Find where the given text appears and provide that cell's center as [X, Y] coordinate. 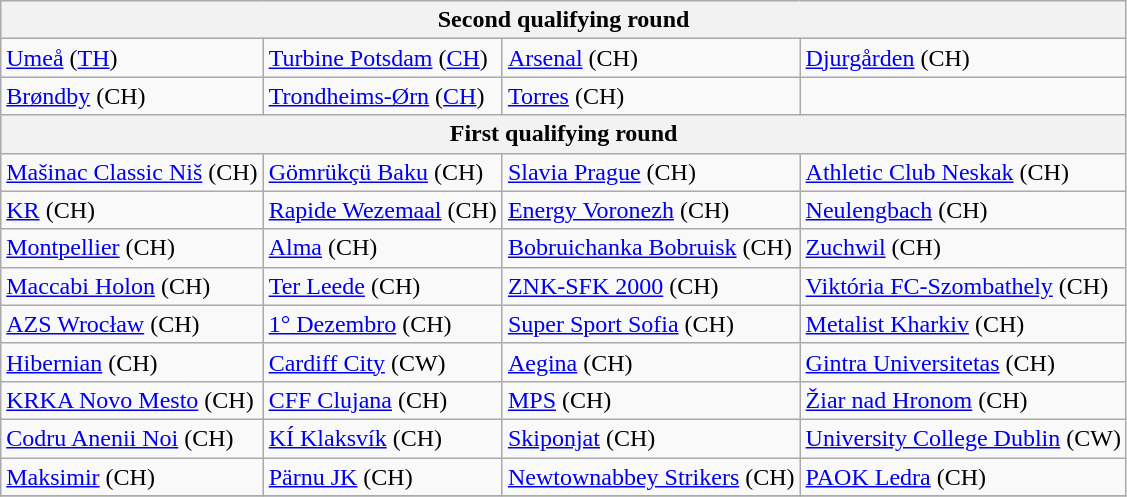
KÍ Klaksvík (CH) [382, 438]
Aegina (CH) [651, 362]
Neulengbach (CH) [963, 210]
Mašinac Classic Niš (CH) [132, 172]
Gömrükçü Baku (CH) [382, 172]
Hibernian (CH) [132, 362]
Metalist Kharkiv (CH) [963, 324]
Maksimir (CH) [132, 477]
Zuchwil (CH) [963, 248]
Žiar nad Hronom (CH) [963, 400]
Rapide Wezemaal (CH) [382, 210]
Trondheims-Ørn (CH) [382, 96]
Brøndby (CH) [132, 96]
MPS (CH) [651, 400]
Super Sport Sofia (CH) [651, 324]
Ter Leede (CH) [382, 286]
ZNK-SFK 2000 (CH) [651, 286]
CFF Clujana (CH) [382, 400]
Djurgården (CH) [963, 58]
Montpellier (CH) [132, 248]
Newtownabbey Strikers (CH) [651, 477]
Skiponjat (CH) [651, 438]
Gintra Universitetas (CH) [963, 362]
Arsenal (CH) [651, 58]
Pärnu JK (CH) [382, 477]
Maccabi Holon (CH) [132, 286]
Turbine Potsdam (CH) [382, 58]
University College Dublin (CW) [963, 438]
PAOK Ledra (CH) [963, 477]
Energy Voronezh (CH) [651, 210]
Codru Anenii Noi (CH) [132, 438]
Slavia Prague (CH) [651, 172]
KRKA Novo Mesto (CH) [132, 400]
Torres (CH) [651, 96]
Cardiff City (CW) [382, 362]
1° Dezembro (CH) [382, 324]
Alma (CH) [382, 248]
Bobruichanka Bobruisk (CH) [651, 248]
Viktória FC-Szombathely (CH) [963, 286]
Athletic Club Neskak (CH) [963, 172]
Umeå (TH) [132, 58]
KR (CH) [132, 210]
AZS Wrocław (CH) [132, 324]
Second qualifying round [564, 20]
First qualifying round [564, 134]
